Extract the (x, y) coordinate from the center of the cell holding the provided text.  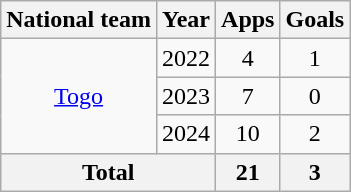
7 (248, 96)
21 (248, 172)
Goals (315, 20)
4 (248, 58)
National team (79, 20)
2023 (186, 96)
Togo (79, 96)
Year (186, 20)
10 (248, 134)
2 (315, 134)
3 (315, 172)
0 (315, 96)
Apps (248, 20)
1 (315, 58)
2022 (186, 58)
Total (108, 172)
2024 (186, 134)
